Return (X, Y) of the center of cell containing provided text 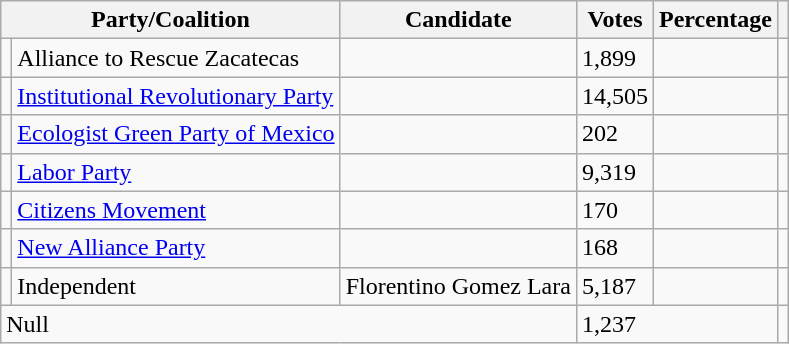
170 (614, 210)
1,899 (614, 58)
Candidate (458, 20)
202 (614, 134)
14,505 (614, 96)
Votes (614, 20)
New Alliance Party (176, 248)
Ecologist Green Party of Mexico (176, 134)
Null (289, 324)
9,319 (614, 172)
168 (614, 248)
Independent (176, 286)
Citizens Movement (176, 210)
1,237 (676, 324)
Institutional Revolutionary Party (176, 96)
Party/Coalition (170, 20)
Florentino Gomez Lara (458, 286)
Labor Party (176, 172)
Percentage (716, 20)
5,187 (614, 286)
Alliance to Rescue Zacatecas (176, 58)
